Scan for the cell matching the given text and deliver its (x, y) coordinate at center. 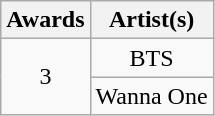
3 (46, 77)
Artist(s) (152, 20)
BTS (152, 58)
Wanna One (152, 96)
Awards (46, 20)
